Search for the cell housing the specified text and yield its [X, Y] center coordinate. 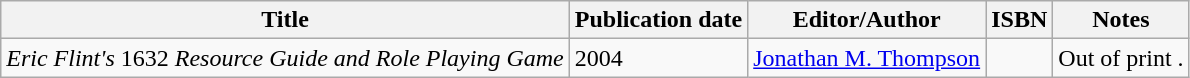
Jonathan M. Thompson [867, 58]
ISBN [1020, 20]
Notes [1121, 20]
Publication date [658, 20]
Eric Flint's 1632 Resource Guide and Role Playing Game [286, 58]
2004 [658, 58]
Editor/Author [867, 20]
Title [286, 20]
Out of print . [1121, 58]
